Pinpoint the cell where the given text exists, returning its (x, y) midpoint coordinate. 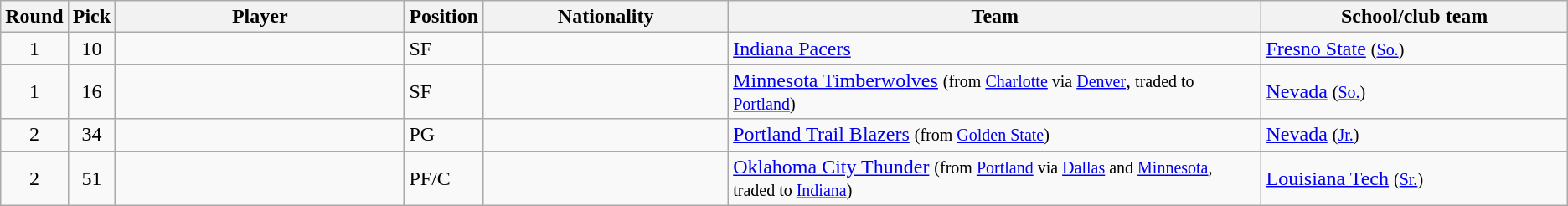
51 (91, 178)
16 (91, 92)
Position (444, 17)
Portland Trail Blazers (from Golden State) (995, 135)
Nevada (So.) (1414, 92)
Indiana Pacers (995, 49)
Nevada (Jr.) (1414, 135)
Louisiana Tech (Sr.) (1414, 178)
Team (995, 17)
Nationality (606, 17)
Pick (91, 17)
10 (91, 49)
Minnesota Timberwolves (from Charlotte via Denver, traded to Portland) (995, 92)
Player (260, 17)
34 (91, 135)
Oklahoma City Thunder (from Portland via Dallas and Minnesota, traded to Indiana) (995, 178)
PG (444, 135)
Round (34, 17)
School/club team (1414, 17)
PF/C (444, 178)
Fresno State (So.) (1414, 49)
